Search for the cell housing the specified text and yield its (x, y) center coordinate. 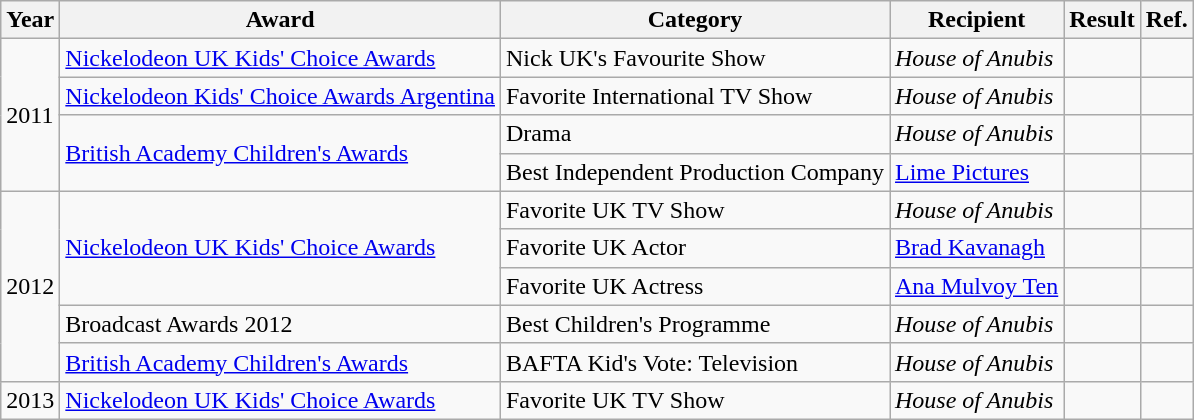
Favorite International TV Show (694, 96)
Ref. (1166, 20)
Broadcast Awards 2012 (280, 324)
Category (694, 20)
Favorite UK Actor (694, 248)
Lime Pictures (977, 172)
Nick UK's Favourite Show (694, 58)
Best Children's Programme (694, 324)
BAFTA Kid's Vote: Television (694, 362)
2011 (30, 115)
Favorite UK Actress (694, 286)
Brad Kavanagh (977, 248)
Award (280, 20)
Drama (694, 134)
Recipient (977, 20)
Result (1102, 20)
2013 (30, 400)
Best Independent Production Company (694, 172)
2012 (30, 286)
Nickelodeon Kids' Choice Awards Argentina (280, 96)
Year (30, 20)
Ana Mulvoy Ten (977, 286)
